Pinpoint the cell where the given text exists, returning its (x, y) midpoint coordinate. 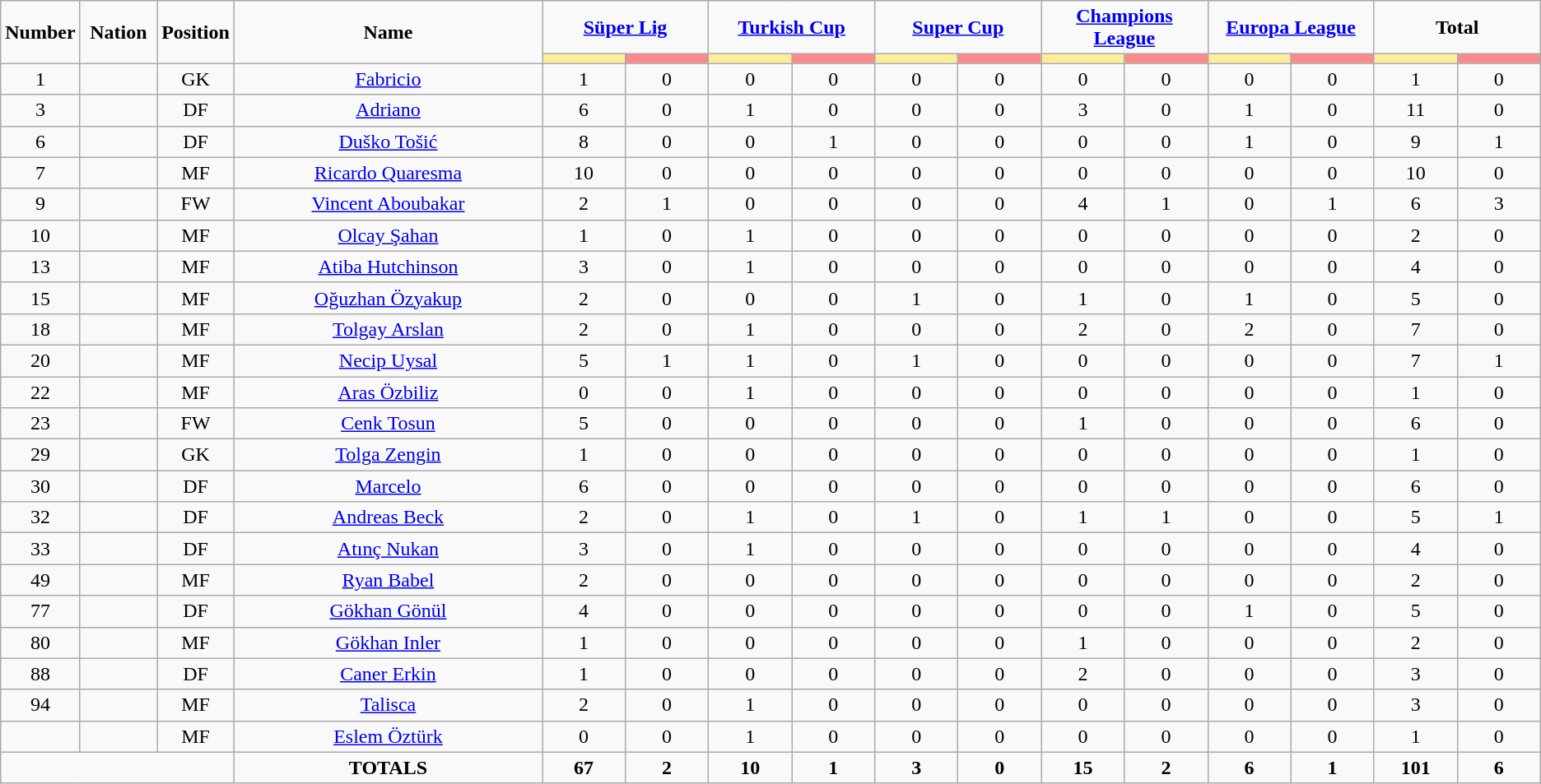
Turkish Cup (792, 28)
8 (583, 141)
Necip Uysal (388, 360)
Ricardo Quaresma (388, 173)
Position (196, 32)
49 (40, 580)
94 (40, 705)
Total (1457, 28)
Atınç Nukan (388, 549)
Nation (119, 32)
Gökhan Gönül (388, 611)
29 (40, 455)
Number (40, 32)
11 (1416, 110)
Andreas Beck (388, 517)
Tolga Zengin (388, 455)
Super Cup (958, 28)
77 (40, 611)
Talisca (388, 705)
Marcelo (388, 486)
Name (388, 32)
80 (40, 643)
Vincent Aboubakar (388, 204)
88 (40, 674)
Gökhan Inler (388, 643)
22 (40, 392)
Caner Erkin (388, 674)
Aras Özbiliz (388, 392)
Fabricio (388, 79)
33 (40, 549)
32 (40, 517)
67 (583, 768)
20 (40, 360)
Oğuzhan Özyakup (388, 298)
Duško Tošić (388, 141)
30 (40, 486)
Olcay Şahan (388, 235)
Ryan Babel (388, 580)
13 (40, 267)
TOTALS (388, 768)
Süper Lig (625, 28)
101 (1416, 768)
18 (40, 329)
Adriano (388, 110)
Europa League (1291, 28)
Eslem Öztürk (388, 736)
Cenk Tosun (388, 424)
Champions League (1124, 28)
23 (40, 424)
Tolgay Arslan (388, 329)
Atiba Hutchinson (388, 267)
